Determine the (x, y) coordinate at the center of the cell enclosing the given text.  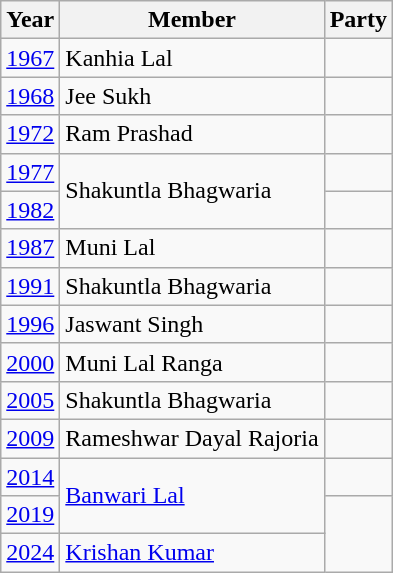
1972 (30, 134)
2009 (30, 438)
2005 (30, 400)
1996 (30, 324)
1977 (30, 172)
Krishan Kumar (192, 553)
Muni Lal Ranga (192, 362)
1967 (30, 58)
Member (192, 20)
1968 (30, 96)
2000 (30, 362)
1982 (30, 210)
Kanhia Lal (192, 58)
2014 (30, 477)
1991 (30, 286)
Jaswant Singh (192, 324)
2019 (30, 515)
Ram Prashad (192, 134)
Rameshwar Dayal Rajoria (192, 438)
Banwari Lal (192, 496)
Party (358, 20)
Muni Lal (192, 248)
Jee Sukh (192, 96)
1987 (30, 248)
Year (30, 20)
2024 (30, 553)
